Return the (x, y) coordinate for the center point of the cell that contains the specified text.  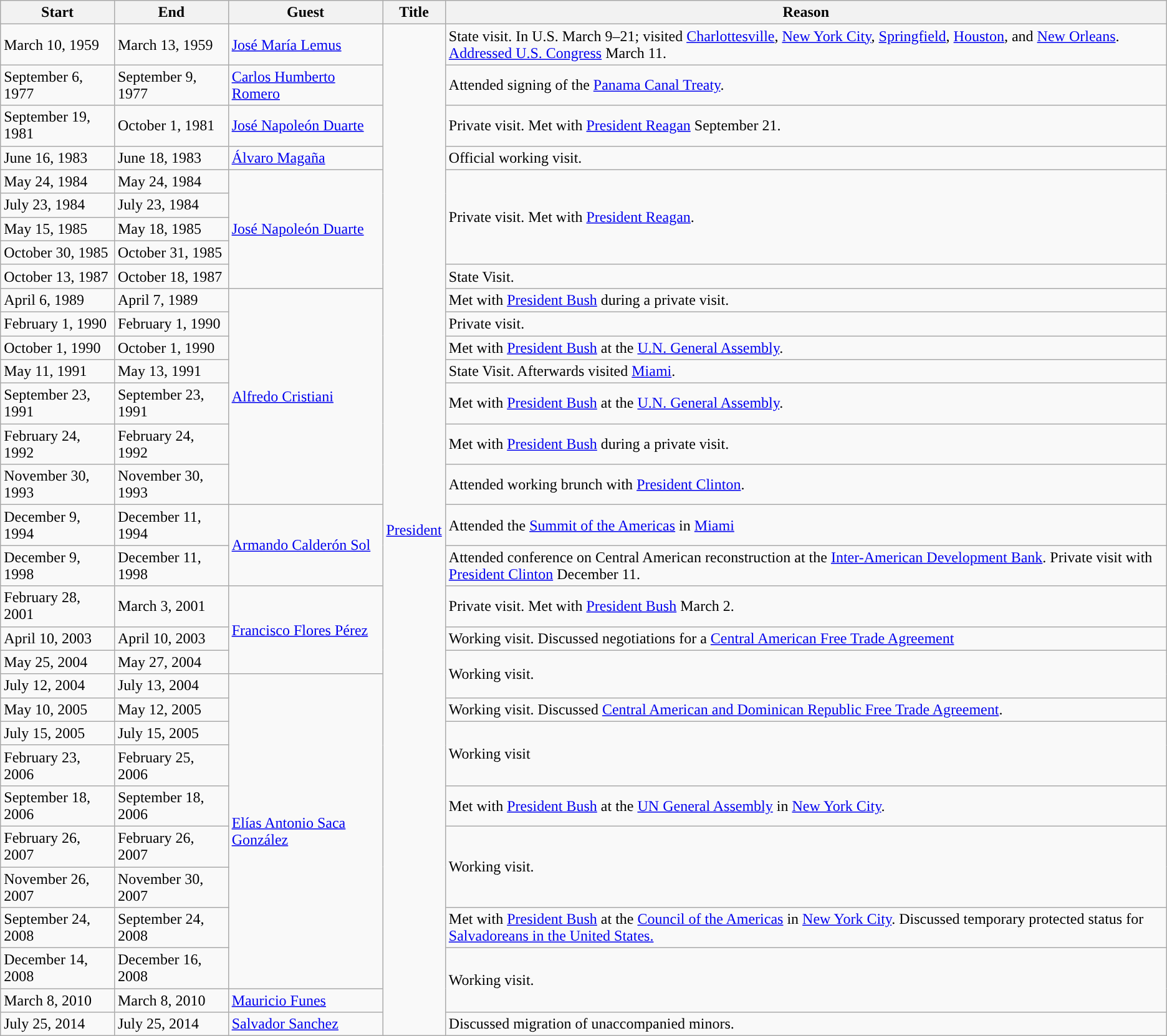
Elías Antonio Saca González (305, 832)
July 12, 2004 (57, 686)
State Visit. Afterwards visited Miami. (805, 372)
Armando Calderón Sol (305, 545)
October 13, 1987 (57, 276)
Met with President Bush at the UN General Assembly in New York City. (805, 805)
May 27, 2004 (171, 662)
September 9, 1977 (171, 85)
Álvaro Magaña (305, 158)
State visit. In U.S. March 9–21; visited Charlottesville, New York City, Springfield, Houston, and New Orleans. Addressed U.S. Congress March 11. (805, 45)
Working visit (805, 753)
April 7, 1989 (171, 300)
State Visit. (805, 276)
Private visit. (805, 324)
March 10, 1959 (57, 45)
October 30, 1985 (57, 252)
October 1, 1981 (171, 126)
October 18, 1987 (171, 276)
February 28, 2001 (57, 606)
Attended working brunch with President Clinton. (805, 485)
December 11, 1994 (171, 525)
September 6, 1977 (57, 85)
November 26, 2007 (57, 886)
Carlos Humberto Romero (305, 85)
Met with President Bush at the Council of the Americas in New York City. Discussed temporary protected status for Salvadoreans in the United States. (805, 928)
José María Lemus (305, 45)
Reason (805, 12)
Attended signing of the Panama Canal Treaty. (805, 85)
May 12, 2005 (171, 709)
February 25, 2006 (171, 765)
June 18, 1983 (171, 158)
Discussed migration of unaccompanied minors. (805, 1024)
April 6, 1989 (57, 300)
September 19, 1981 (57, 126)
Start (57, 12)
Attended conference on Central American reconstruction at the Inter-American Development Bank. Private visit with President Clinton December 11. (805, 566)
Attended the Summit of the Americas in Miami (805, 525)
October 31, 1985 (171, 252)
May 15, 1985 (57, 229)
Official working visit. (805, 158)
May 13, 1991 (171, 372)
Salvador Sanchez (305, 1024)
December 16, 2008 (171, 969)
End (171, 12)
December 9, 1994 (57, 525)
December 9, 1998 (57, 566)
May 11, 1991 (57, 372)
December 11, 1998 (171, 566)
May 25, 2004 (57, 662)
Private visit. Met with President Bush March 2. (805, 606)
May 18, 1985 (171, 229)
July 13, 2004 (171, 686)
December 14, 2008 (57, 969)
President (414, 530)
Working visit. Discussed Central American and Dominican Republic Free Trade Agreement. (805, 709)
Alfredo Cristiani (305, 396)
Mauricio Funes (305, 1000)
March 13, 1959 (171, 45)
Francisco Flores Pérez (305, 630)
June 16, 1983 (57, 158)
Working visit. Discussed negotiations for a Central American Free Trade Agreement (805, 638)
Private visit. Met with President Reagan. (805, 217)
May 10, 2005 (57, 709)
February 23, 2006 (57, 765)
Title (414, 12)
Guest (305, 12)
March 3, 2001 (171, 606)
November 30, 2007 (171, 886)
Private visit. Met with President Reagan September 21. (805, 126)
